Locate the cell with the specified text and output its [X, Y] center coordinate. 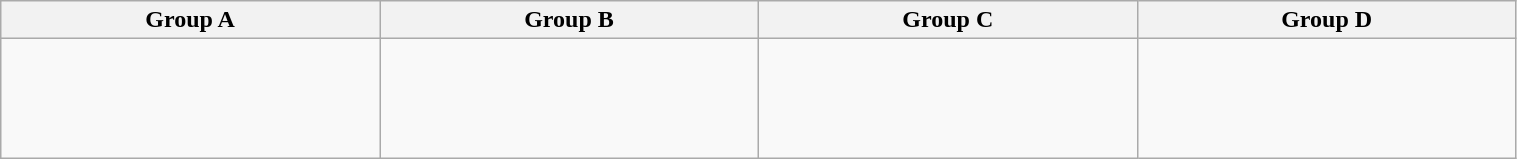
Group D [1326, 20]
Group B [570, 20]
Group A [190, 20]
Group C [948, 20]
